Scan for the cell matching the given text and deliver its [x, y] coordinate at center. 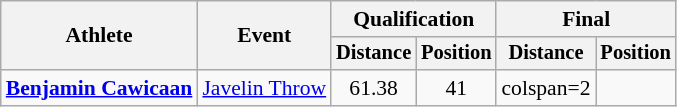
61.38 [374, 88]
Event [264, 36]
colspan=2 [546, 88]
Final [586, 19]
Javelin Throw [264, 88]
Athlete [100, 36]
41 [456, 88]
Benjamin Cawicaan [100, 88]
Qualification [414, 19]
